Find where the given text appears and provide that cell's center as [X, Y] coordinate. 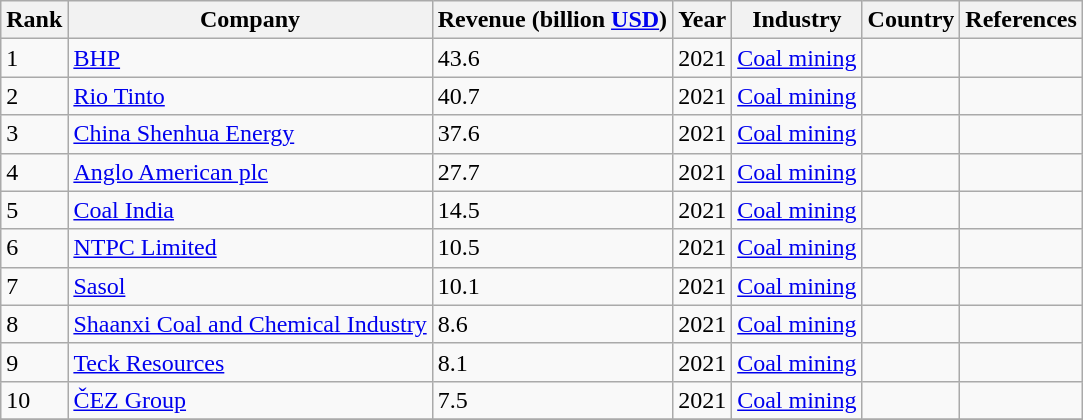
Company [250, 20]
37.6 [552, 134]
8.1 [552, 362]
BHP [250, 58]
Rio Tinto [250, 96]
6 [34, 248]
NTPC Limited [250, 248]
2 [34, 96]
10.5 [552, 248]
14.5 [552, 210]
Rank [34, 20]
Coal India [250, 210]
China Shenhua Energy [250, 134]
References [1022, 20]
7 [34, 286]
43.6 [552, 58]
Industry [797, 20]
ČEZ Group [250, 400]
Teck Resources [250, 362]
Anglo American plc [250, 172]
7.5 [552, 400]
Country [911, 20]
40.7 [552, 96]
8.6 [552, 324]
4 [34, 172]
1 [34, 58]
8 [34, 324]
9 [34, 362]
3 [34, 134]
Shaanxi Coal and Chemical Industry [250, 324]
Year [702, 20]
Revenue (billion USD) [552, 20]
10.1 [552, 286]
10 [34, 400]
5 [34, 210]
Sasol [250, 286]
27.7 [552, 172]
